Identify which cell holds the provided text, then report its [X, Y] central coordinate. 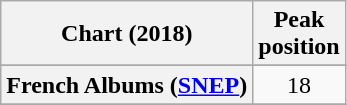
Peak position [299, 34]
French Albums (SNEP) [127, 85]
18 [299, 85]
Chart (2018) [127, 34]
